Locate the cell with the specified text and output its (x, y) center coordinate. 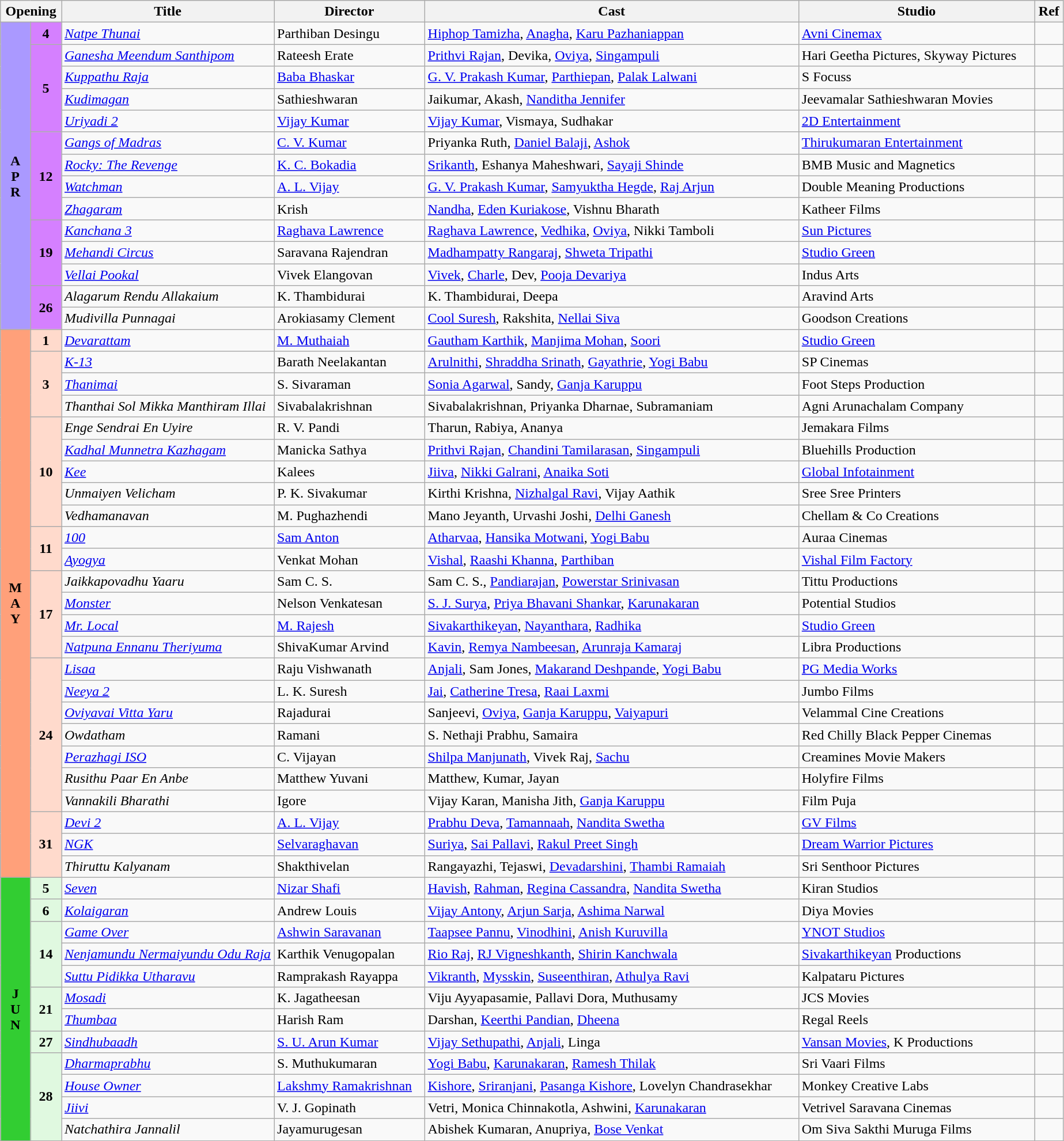
Sivabalakrishnan, Priyanka Dharnae, Subramaniam (612, 406)
S Focuss (916, 77)
Lakshmy Ramakrishnan (350, 1086)
Regal Reels (916, 1020)
Director (350, 12)
Tharun, Rabiya, Ananya (612, 428)
YNOT Studios (916, 932)
Zhagaram (167, 209)
Prabhu Deva, Tamannaah, Nandita Swetha (612, 822)
Kee (167, 472)
Nizar Shafi (350, 888)
Venkat Mohan (350, 559)
S. J. Surya, Priya Bhavani Shankar, Karunakaran (612, 603)
Mano Jeyanth, Urvashi Joshi, Delhi Ganesh (612, 515)
S. Muthukumaran (350, 1064)
Thumbaa (167, 1020)
Thirukumaran Entertainment (916, 143)
P. K. Sivakumar (350, 494)
S. Nethaji Prabhu, Samaira (612, 735)
Gangs of Madras (167, 143)
Kolaigaran (167, 910)
M. Rajesh (350, 625)
24 (46, 735)
Nandha, Eden Kuriakose, Vishnu Bharath (612, 209)
Jaikkapovadhu Yaaru (167, 581)
G. V. Prakash Kumar, Parthiepan, Palak Lalwani (612, 77)
Sree Sree Printers (916, 494)
Dharmaprabhu (167, 1064)
Hari Geetha Pictures, Skyway Pictures (916, 55)
Mosadi (167, 998)
L. K. Suresh (350, 691)
Prithvi Rajan, Chandini Tamilarasan, Singampuli (612, 450)
ShivaKumar Arvind (350, 647)
Natpuna Ennanu Theriyuma (167, 647)
M. Pughazhendi (350, 515)
Ganesha Meendum Santhipom (167, 55)
Jeevamalar Sathieshwaran Movies (916, 99)
Vishal, Raashi Khanna, Parthiban (612, 559)
Vijay Antony, Arjun Sarja, Ashima Narwal (612, 910)
31 (46, 844)
Cool Suresh, Rakshita, Nellai Siva (612, 319)
Devarattam (167, 340)
Sri Senthoor Pictures (916, 866)
Ashwin Saravanan (350, 932)
1 (46, 340)
Rocky: The Revenge (167, 165)
Jai, Catherine Tresa, Raai Laxmi (612, 691)
Selvaraghavan (350, 844)
3 (46, 384)
Rio Raj, RJ Vigneshkanth, Shirin Kanchwala (612, 954)
Vivek, Charle, Dev, Pooja Devariya (612, 275)
Rusithu Paar En Anbe (167, 779)
Ayogya (167, 559)
17 (46, 614)
Oviyavai Vitta Yaru (167, 713)
Tittu Productions (916, 581)
Manicka Sathya (350, 450)
Diya Movies (916, 910)
21 (46, 1009)
Thiruttu Kalyanam (167, 866)
BMB Music and Magnetics (916, 165)
Lisaa (167, 669)
14 (46, 954)
Sindhubaadh (167, 1042)
Kavin, Remya Nambeesan, Arunraja Kamaraj (612, 647)
Rajadurai (350, 713)
Priyanka Ruth, Daniel Balaji, Ashok (612, 143)
Darshan, Keerthi Pandian, Dheena (612, 1020)
Thanthai Sol Mikka Manthiram Illai (167, 406)
Velammal Cine Creations (916, 713)
Watchman (167, 187)
Opening (31, 12)
2D Entertainment (916, 121)
NGK (167, 844)
Natchathira Jannalil (167, 1129)
SP Cinemas (916, 362)
Saravana Rajendran (350, 252)
Kanchana 3 (167, 230)
Hiphop Tamizha, Anagha, Karu Pazhaniappan (612, 33)
Agni Arunachalam Company (916, 406)
Madhampatty Rangaraj, Shweta Tripathi (612, 252)
Sonia Agarwal, Sandy, Ganja Karuppu (612, 384)
Holyfire Films (916, 779)
House Owner (167, 1086)
Goodson Creations (916, 319)
JCS Movies (916, 998)
Karthik Venugopalan (350, 954)
K. Thambidurai (350, 297)
Raju Vishwanath (350, 669)
Matthew, Kumar, Jayan (612, 779)
Parthiban Desingu (350, 33)
26 (46, 308)
19 (46, 252)
Sanjeevi, Oviya, Ganja Karuppu, Vaiyapuri (612, 713)
Sivabalakrishnan (350, 406)
Mr. Local (167, 625)
Gautham Karthik, Manjima Mohan, Soori (612, 340)
Studio (916, 12)
Jiiva, Nikki Galrani, Anaika Soti (612, 472)
Uriyadi 2 (167, 121)
Baba Bhaskar (350, 77)
APR (16, 176)
K. Thambidurai, Deepa (612, 297)
Rangayazhi, Tejaswi, Devadarshini, Thambi Ramaiah (612, 866)
6 (46, 910)
Kalpataru Pictures (916, 976)
11 (46, 548)
Kiran Studios (916, 888)
Sam C. S. (350, 581)
12 (46, 176)
Avni Cinemax (916, 33)
Katheer Films (916, 209)
Sam Anton (350, 537)
Aravind Arts (916, 297)
Vetrivel Saravana Cinemas (916, 1108)
Matthew Yuvani (350, 779)
Vetri, Monica Chinnakotla, Ashwini, Karunakaran (612, 1108)
Kirthi Krishna, Nizhalgal Ravi, Vijay Aathik (612, 494)
Monkey Creative Labs (916, 1086)
Harish Ram (350, 1020)
Jumbo Films (916, 691)
PG Media Works (916, 669)
Arokiasamy Clement (350, 319)
V. J. Gopinath (350, 1108)
Ramprakash Rayappa (350, 976)
Alagarum Rendu Allakaium (167, 297)
Jaikumar, Akash, Nanditha Jennifer (612, 99)
Kudimagan (167, 99)
Game Over (167, 932)
Vijay Karan, Manisha Jith, Ganja Karuppu (612, 801)
Libra Productions (916, 647)
100 (167, 537)
Sam C. S., Pandiarajan, Powerstar Srinivasan (612, 581)
Sri Vaari Films (916, 1064)
Rateesh Erate (350, 55)
Natpe Thunai (167, 33)
Abishek Kumaran, Anupriya, Bose Venkat (612, 1129)
Kadhal Munnetra Kazhagam (167, 450)
Nelson Venkatesan (350, 603)
Vijay Kumar (350, 121)
Shakthivelan (350, 866)
M. Muthaiah (350, 340)
Kuppathu Raja (167, 77)
Perazhagi ISO (167, 757)
Kishore, Sriranjani, Pasanga Kishore, Lovelyn Chandrasekhar (612, 1086)
Ramani (350, 735)
27 (46, 1042)
Viju Ayyapasamie, Pallavi Dora, Muthusamy (612, 998)
Global Infotainment (916, 472)
Film Puja (916, 801)
Double Meaning Productions (916, 187)
Jemakara Films (916, 428)
K. C. Bokadia (350, 165)
Raghava Lawrence, Vedhika, Oviya, Nikki Tamboli (612, 230)
Vellai Pookal (167, 275)
Vansan Movies, K Productions (916, 1042)
K-13 (167, 362)
Vijay Kumar, Vismaya, Sudhakar (612, 121)
Vivek Elangovan (350, 275)
Unmaiyen Velicham (167, 494)
Red Chilly Black Pepper Cinemas (916, 735)
Srikanth, Eshanya Maheshwari, Sayaji Shinde (612, 165)
Bluehills Production (916, 450)
Mehandi Circus (167, 252)
Taapsee Pannu, Vinodhini, Anish Kuruvilla (612, 932)
R. V. Pandi (350, 428)
S. Sivaraman (350, 384)
Vannakili Bharathi (167, 801)
Vijay Sethupathi, Anjali, Linga (612, 1042)
Sivakarthikeyan, Nayanthara, Radhika (612, 625)
Jiivi (167, 1108)
JUN (16, 1009)
Sun Pictures (916, 230)
Suttu Pidikka Utharavu (167, 976)
Yogi Babu, Karunakaran, Ramesh Thilak (612, 1064)
Title (167, 12)
Kalees (350, 472)
Seven (167, 888)
Neeya 2 (167, 691)
Havish, Rahman, Regina Cassandra, Nandita Swetha (612, 888)
Krish (350, 209)
Atharvaa, Hansika Motwani, Yogi Babu (612, 537)
Sivakarthikeyan Productions (916, 954)
Igore (350, 801)
Mudivilla Punnagai (167, 319)
Monster (167, 603)
Creamines Movie Makers (916, 757)
Vedhamanavan (167, 515)
Raghava Lawrence (350, 230)
Thanimai (167, 384)
Barath Neelakantan (350, 362)
Devi 2 (167, 822)
Potential Studios (916, 603)
Nenjamundu Nermaiyundu Odu Raja (167, 954)
Owdatham (167, 735)
G. V. Prakash Kumar, Samyuktha Hegde, Raj Arjun (612, 187)
Arulnithi, Shraddha Srinath, Gayathrie, Yogi Babu (612, 362)
Enge Sendrai En Uyire (167, 428)
Jayamurugesan (350, 1129)
Indus Arts (916, 275)
Prithvi Rajan, Devika, Oviya, Singampuli (612, 55)
Vishal Film Factory (916, 559)
Om Siva Sakthi Muruga Films (916, 1129)
C. Vijayan (350, 757)
Andrew Louis (350, 910)
28 (46, 1097)
Auraa Cinemas (916, 537)
S. U. Arun Kumar (350, 1042)
Foot Steps Production (916, 384)
4 (46, 33)
Cast (612, 12)
Suriya, Sai Pallavi, Rakul Preet Singh (612, 844)
Ref (1049, 12)
Dream Warrior Pictures (916, 844)
Sathieshwaran (350, 99)
Anjali, Sam Jones, Makarand Deshpande, Yogi Babu (612, 669)
GV Films (916, 822)
MAY (16, 604)
C. V. Kumar (350, 143)
10 (46, 472)
Vikranth, Mysskin, Suseenthiran, Athulya Ravi (612, 976)
Shilpa Manjunath, Vivek Raj, Sachu (612, 757)
Chellam & Co Creations (916, 515)
K. Jagatheesan (350, 998)
